From the cell containing the given text, extract its center point as [X, Y] coordinate. 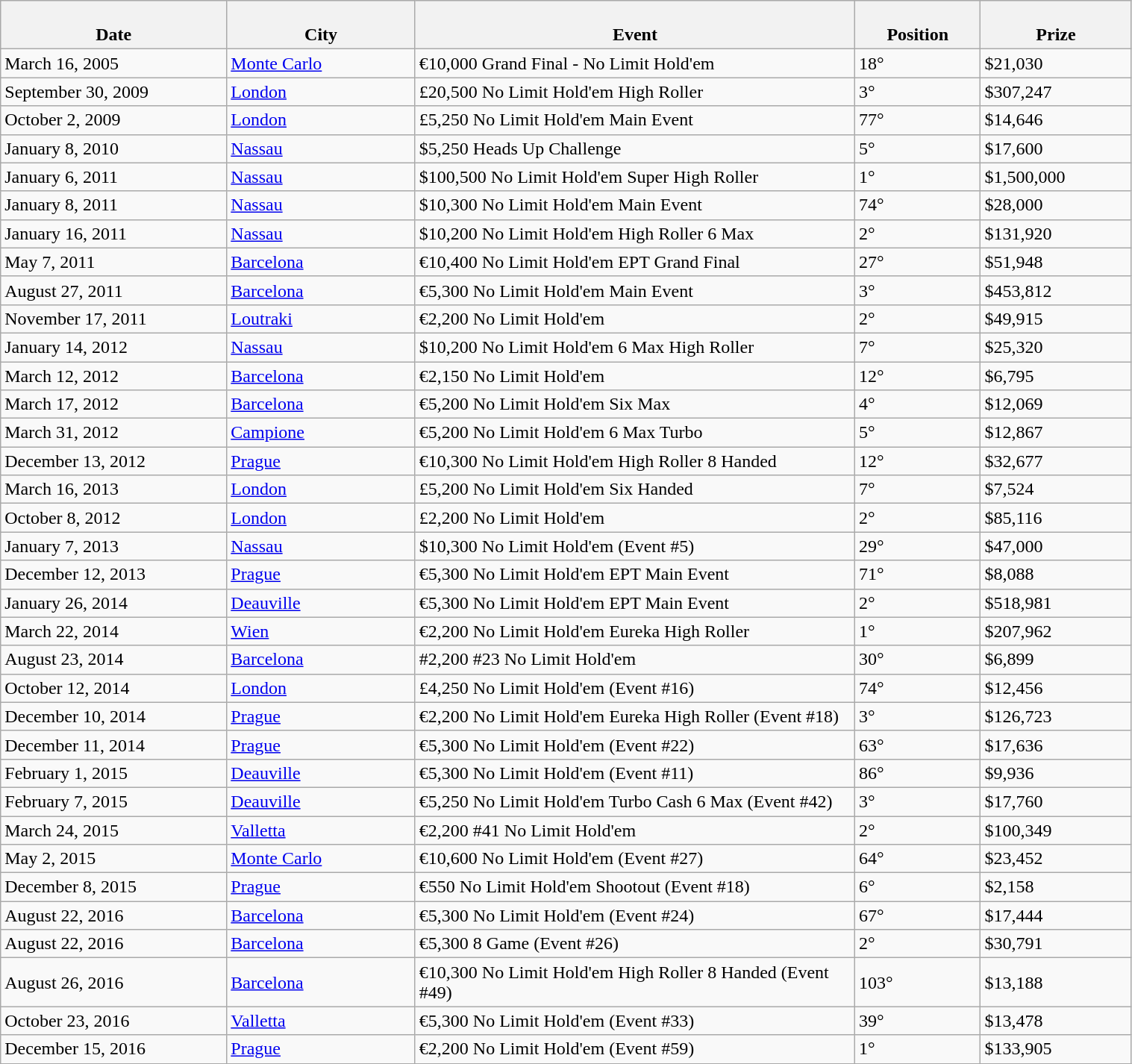
$453,812 [1056, 290]
4° [918, 404]
Prize [1056, 25]
€5,300 8 Game (Event #26) [634, 944]
August 26, 2016 [113, 982]
May 7, 2011 [113, 262]
€5,300 No Limit Hold'em (Event #11) [634, 773]
$47,000 [1056, 546]
$2,158 [1056, 887]
€2,200 No Limit Hold'em (Event #59) [634, 1049]
$126,723 [1056, 716]
€5,300 No Limit Hold'em Main Event [634, 290]
$32,677 [1056, 461]
€5,300 No Limit Hold'em (Event #24) [634, 916]
$12,069 [1056, 404]
€2,200 No Limit Hold'em Eureka High Roller [634, 631]
$51,948 [1056, 262]
#2,200 #23 No Limit Hold'em [634, 660]
August 23, 2014 [113, 660]
$85,116 [1056, 518]
December 12, 2013 [113, 575]
€550 No Limit Hold'em Shootout (Event #18) [634, 887]
December 13, 2012 [113, 461]
€10,300 No Limit Hold'em High Roller 8 Handed (Event #49) [634, 982]
$49,915 [1056, 319]
December 11, 2014 [113, 745]
January 14, 2012 [113, 347]
$25,320 [1056, 347]
March 31, 2012 [113, 433]
$9,936 [1056, 773]
November 17, 2011 [113, 319]
January 6, 2011 [113, 177]
$12,867 [1056, 433]
Date [113, 25]
€10,600 No Limit Hold'em (Event #27) [634, 859]
€5,200 No Limit Hold'em Six Max [634, 404]
$307,247 [1056, 92]
February 7, 2015 [113, 801]
Position [918, 25]
$12,456 [1056, 688]
$6,899 [1056, 660]
$1,500,000 [1056, 177]
December 15, 2016 [113, 1049]
City [321, 25]
Event [634, 25]
March 17, 2012 [113, 404]
$7,524 [1056, 489]
63° [918, 745]
March 12, 2012 [113, 375]
$518,981 [1056, 603]
30° [918, 660]
$10,200 No Limit Hold'em 6 Max High Roller [634, 347]
Campione [321, 433]
Loutraki [321, 319]
€5,300 No Limit Hold'em (Event #22) [634, 745]
December 10, 2014 [113, 716]
January 8, 2011 [113, 205]
December 8, 2015 [113, 887]
£2,200 No Limit Hold'em [634, 518]
£20,500 No Limit Hold'em High Roller [634, 92]
77° [918, 120]
Wien [321, 631]
March 16, 2013 [113, 489]
£5,200 No Limit Hold'em Six Handed [634, 489]
February 1, 2015 [113, 773]
March 22, 2014 [113, 631]
€10,300 No Limit Hold'em High Roller 8 Handed [634, 461]
March 24, 2015 [113, 830]
€2,200 No Limit Hold'em Eureka High Roller (Event #18) [634, 716]
$10,200 No Limit Hold'em High Roller 6 Max [634, 234]
October 23, 2016 [113, 1021]
$10,300 No Limit Hold'em (Event #5) [634, 546]
€5,200 No Limit Hold'em 6 Max Turbo [634, 433]
October 12, 2014 [113, 688]
£5,250 No Limit Hold'em Main Event [634, 120]
August 27, 2011 [113, 290]
£4,250 No Limit Hold'em (Event #16) [634, 688]
$17,600 [1056, 148]
18° [918, 63]
$131,920 [1056, 234]
$207,962 [1056, 631]
103° [918, 982]
$13,188 [1056, 982]
$17,636 [1056, 745]
27° [918, 262]
May 2, 2015 [113, 859]
€10,000 Grand Final - No Limit Hold'em [634, 63]
€10,400 No Limit Hold'em EPT Grand Final [634, 262]
March 16, 2005 [113, 63]
$100,500 No Limit Hold'em Super High Roller [634, 177]
January 16, 2011 [113, 234]
January 7, 2013 [113, 546]
January 26, 2014 [113, 603]
September 30, 2009 [113, 92]
$10,300 No Limit Hold'em Main Event [634, 205]
$8,088 [1056, 575]
$6,795 [1056, 375]
$17,760 [1056, 801]
29° [918, 546]
$17,444 [1056, 916]
€2,150 No Limit Hold'em [634, 375]
$14,646 [1056, 120]
$23,452 [1056, 859]
6° [918, 887]
$30,791 [1056, 944]
$13,478 [1056, 1021]
€2,200 No Limit Hold'em [634, 319]
$100,349 [1056, 830]
October 8, 2012 [113, 518]
$5,250 Heads Up Challenge [634, 148]
January 8, 2010 [113, 148]
€5,250 No Limit Hold'em Turbo Cash 6 Max (Event #42) [634, 801]
October 2, 2009 [113, 120]
39° [918, 1021]
€5,300 No Limit Hold'em (Event #33) [634, 1021]
$21,030 [1056, 63]
67° [918, 916]
$133,905 [1056, 1049]
86° [918, 773]
€2,200 #41 No Limit Hold'em [634, 830]
$28,000 [1056, 205]
71° [918, 575]
64° [918, 859]
